Output the (X, Y) coordinate of the center of the cell containing the given text.  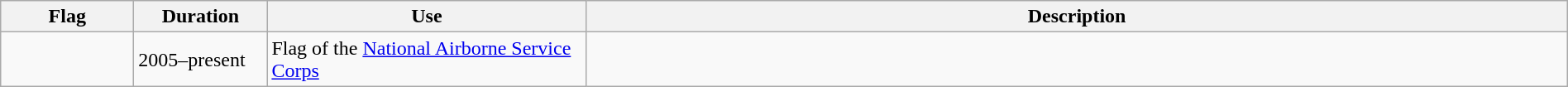
Duration (200, 17)
Description (1077, 17)
2005–present (200, 60)
Flag of the National Airborne Service Corps (427, 60)
Use (427, 17)
Flag (68, 17)
